Locate the cell with the specified text and output its (x, y) center coordinate. 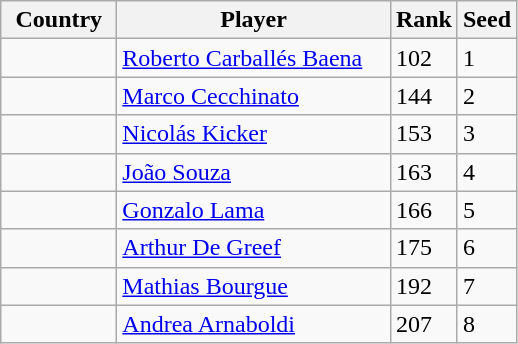
Player (254, 20)
Arthur De Greef (254, 248)
Andrea Arnaboldi (254, 324)
Mathias Bourgue (254, 286)
João Souza (254, 172)
192 (424, 286)
Gonzalo Lama (254, 210)
3 (486, 134)
166 (424, 210)
5 (486, 210)
163 (424, 172)
207 (424, 324)
Rank (424, 20)
Nicolás Kicker (254, 134)
7 (486, 286)
175 (424, 248)
4 (486, 172)
1 (486, 58)
Marco Cecchinato (254, 96)
153 (424, 134)
Seed (486, 20)
8 (486, 324)
2 (486, 96)
Roberto Carballés Baena (254, 58)
Country (59, 20)
6 (486, 248)
102 (424, 58)
144 (424, 96)
